Identify which cell holds the provided text, then report its (x, y) central coordinate. 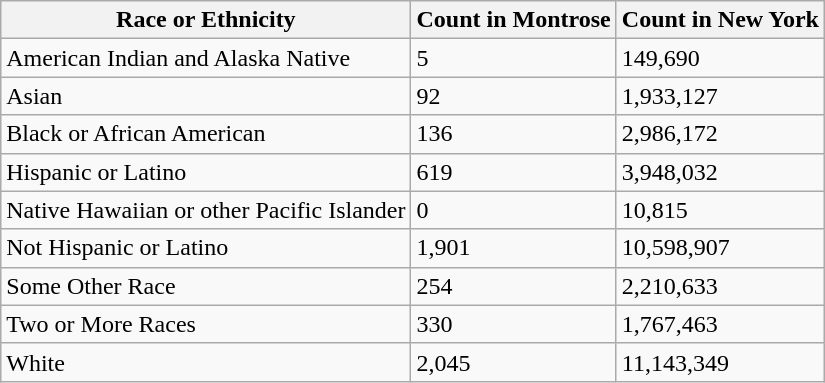
White (206, 362)
619 (514, 172)
5 (514, 58)
0 (514, 210)
1,901 (514, 248)
Some Other Race (206, 286)
Hispanic or Latino (206, 172)
1,767,463 (720, 324)
Not Hispanic or Latino (206, 248)
Count in Montrose (514, 20)
1,933,127 (720, 96)
Two or More Races (206, 324)
149,690 (720, 58)
Count in New York (720, 20)
330 (514, 324)
Black or African American (206, 134)
136 (514, 134)
2,045 (514, 362)
11,143,349 (720, 362)
Asian (206, 96)
3,948,032 (720, 172)
10,815 (720, 210)
Race or Ethnicity (206, 20)
254 (514, 286)
10,598,907 (720, 248)
Native Hawaiian or other Pacific Islander (206, 210)
American Indian and Alaska Native (206, 58)
92 (514, 96)
2,210,633 (720, 286)
2,986,172 (720, 134)
